Output the [x, y] coordinate of the center of the cell containing the given text.  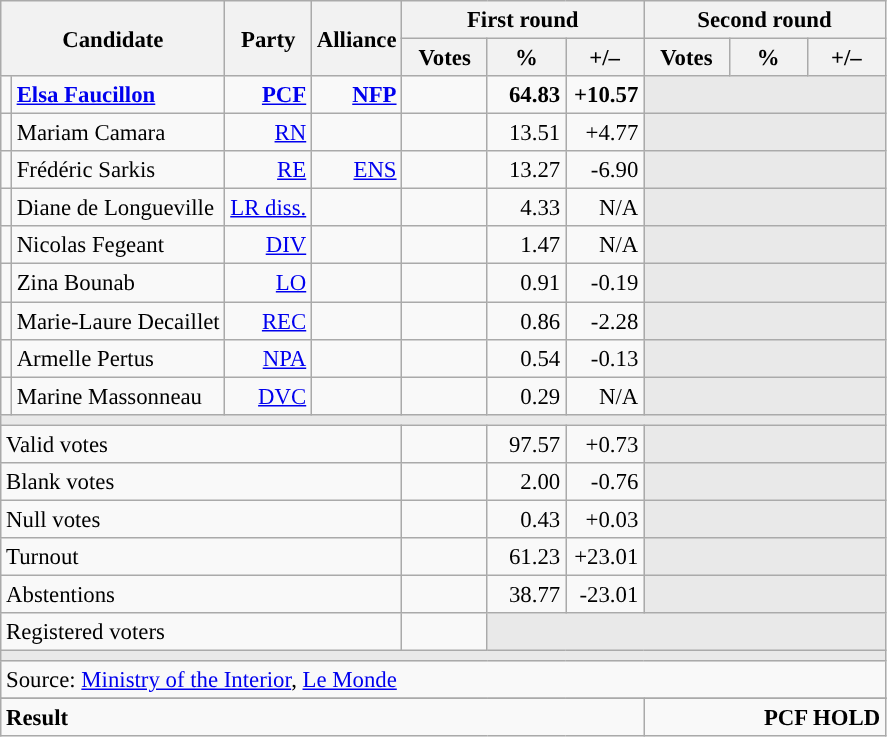
Null votes [202, 519]
+0.03 [605, 519]
NPA [268, 358]
LR diss. [268, 208]
Result [322, 718]
Registered voters [202, 632]
PCF HOLD [765, 718]
DIV [268, 245]
Valid votes [202, 444]
PCF [268, 95]
-23.01 [605, 594]
REC [268, 321]
Elsa Faucillon [118, 95]
NFP [357, 95]
+4.77 [605, 133]
Zina Bounab [118, 283]
RE [268, 170]
0.86 [526, 321]
Blank votes [202, 482]
Second round [765, 20]
2.00 [526, 482]
0.91 [526, 283]
13.51 [526, 133]
DVC [268, 396]
Alliance [357, 38]
-0.76 [605, 482]
+10.57 [605, 95]
0.43 [526, 519]
1.47 [526, 245]
64.83 [526, 95]
Armelle Pertus [118, 358]
+0.73 [605, 444]
Abstentions [202, 594]
Frédéric Sarkis [118, 170]
38.77 [526, 594]
Source: Ministry of the Interior, Le Monde [444, 680]
-0.19 [605, 283]
+23.01 [605, 557]
-0.13 [605, 358]
Nicolas Fegeant [118, 245]
-2.28 [605, 321]
-6.90 [605, 170]
4.33 [526, 208]
First round [523, 20]
61.23 [526, 557]
Party [268, 38]
0.29 [526, 396]
RN [268, 133]
ENS [357, 170]
Marie-Laure Decaillet [118, 321]
LO [268, 283]
Marine Massonneau [118, 396]
Mariam Camara [118, 133]
Turnout [202, 557]
97.57 [526, 444]
Candidate [113, 38]
13.27 [526, 170]
Diane de Longueville [118, 208]
0.54 [526, 358]
